Capture the cell that displays the provided text and extract its [X, Y] central coordinate. 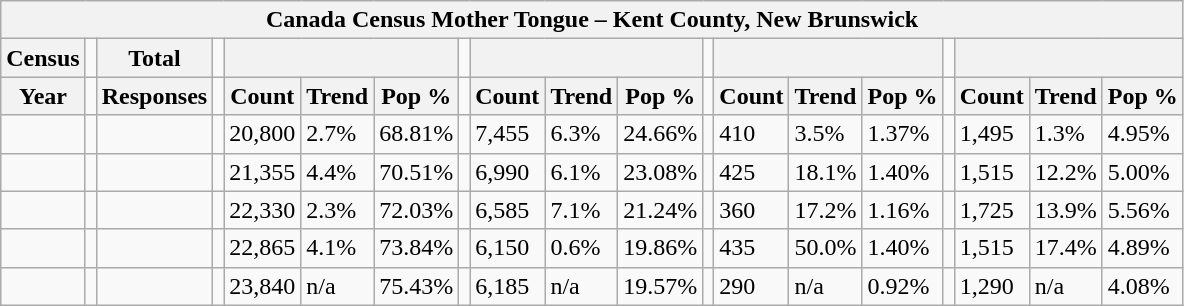
3.5% [826, 134]
0.6% [582, 248]
360 [752, 210]
Responses [154, 96]
410 [752, 134]
5.00% [1142, 172]
6,185 [508, 286]
19.57% [660, 286]
Census [43, 58]
17.2% [826, 210]
22,865 [262, 248]
0.92% [902, 286]
68.81% [416, 134]
12.2% [1066, 172]
4.4% [338, 172]
Canada Census Mother Tongue – Kent County, New Brunswick [592, 20]
6,990 [508, 172]
24.66% [660, 134]
1.16% [902, 210]
290 [752, 286]
4.1% [338, 248]
6,585 [508, 210]
4.95% [1142, 134]
75.43% [416, 286]
21.24% [660, 210]
21,355 [262, 172]
13.9% [1066, 210]
70.51% [416, 172]
5.56% [1142, 210]
17.4% [1066, 248]
1.37% [902, 134]
22,330 [262, 210]
1,725 [992, 210]
425 [752, 172]
7.1% [582, 210]
4.08% [1142, 286]
6,150 [508, 248]
435 [752, 248]
50.0% [826, 248]
2.3% [338, 210]
Year [43, 96]
6.3% [582, 134]
18.1% [826, 172]
6.1% [582, 172]
72.03% [416, 210]
2.7% [338, 134]
23,840 [262, 286]
7,455 [508, 134]
23.08% [660, 172]
1,495 [992, 134]
4.89% [1142, 248]
1,290 [992, 286]
19.86% [660, 248]
20,800 [262, 134]
73.84% [416, 248]
Total [154, 58]
1.3% [1066, 134]
